Output the (X, Y) coordinate of the center of the cell containing the given text.  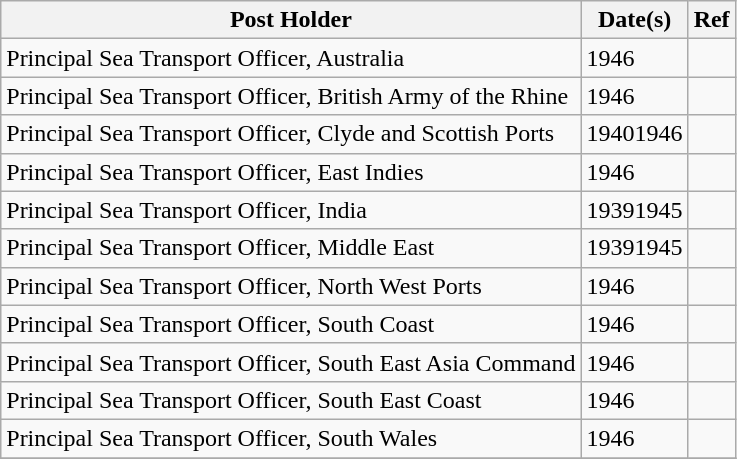
Principal Sea Transport Officer, South East Coast (291, 400)
Principal Sea Transport Officer, Australia (291, 58)
Principal Sea Transport Officer, South East Asia Command (291, 362)
Principal Sea Transport Officer, Middle East (291, 248)
Ref (712, 20)
Principal Sea Transport Officer, India (291, 210)
Principal Sea Transport Officer, South Wales (291, 438)
Principal Sea Transport Officer, North West Ports (291, 286)
Date(s) (634, 20)
Principal Sea Transport Officer, East Indies (291, 172)
Principal Sea Transport Officer, British Army of the Rhine (291, 96)
19401946 (634, 134)
Principal Sea Transport Officer, South Coast (291, 324)
Post Holder (291, 20)
Principal Sea Transport Officer, Clyde and Scottish Ports (291, 134)
